For the text-containing cell, return its midpoint in [X, Y] coordinate format. 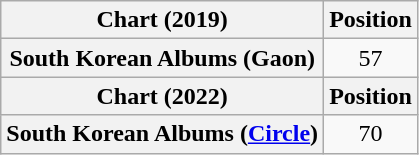
57 [371, 58]
South Korean Albums (Circle) [162, 134]
Chart (2022) [162, 96]
Chart (2019) [162, 20]
70 [371, 134]
South Korean Albums (Gaon) [162, 58]
